Pinpoint the cell where the given text exists, returning its (X, Y) midpoint coordinate. 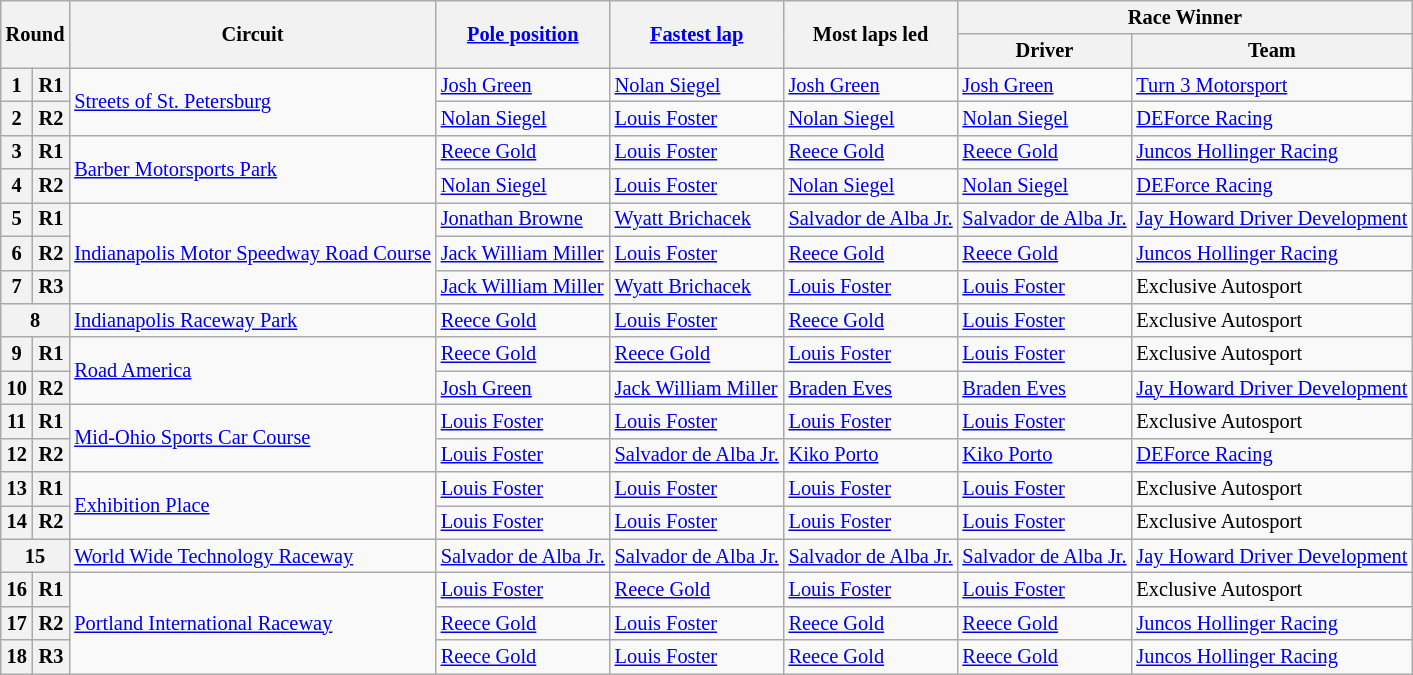
12 (17, 455)
Most laps led (871, 34)
Road America (252, 370)
Streets of St. Petersburg (252, 102)
Portland International Raceway (252, 622)
Indianapolis Raceway Park (252, 320)
13 (17, 489)
18 (17, 657)
Race Winner (1186, 17)
5 (17, 219)
17 (17, 623)
Jonathan Browne (523, 219)
9 (17, 354)
14 (17, 522)
11 (17, 421)
Driver (1045, 51)
3 (17, 152)
Turn 3 Motorsport (1272, 85)
1 (17, 85)
Exhibition Place (252, 506)
Team (1272, 51)
10 (17, 388)
7 (17, 287)
Pole position (523, 34)
4 (17, 186)
Barber Motorsports Park (252, 168)
Mid-Ohio Sports Car Course (252, 438)
6 (17, 253)
Circuit (252, 34)
Round (36, 34)
Fastest lap (697, 34)
16 (17, 589)
8 (36, 320)
15 (36, 556)
Indianapolis Motor Speedway Road Course (252, 252)
2 (17, 118)
World Wide Technology Raceway (252, 556)
